Determine the (X, Y) coordinate at the center of the cell enclosing the given text.  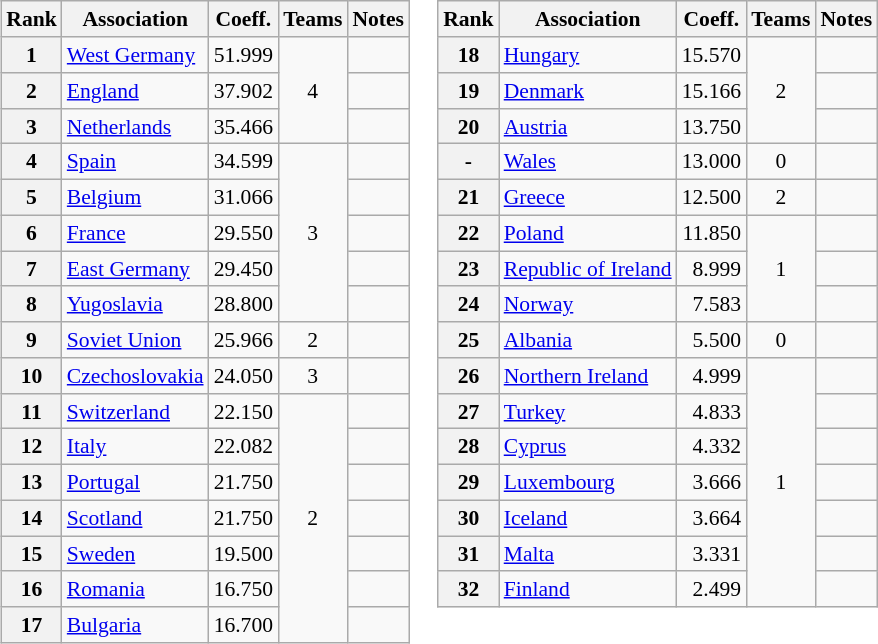
16.750 (244, 589)
23 (468, 269)
8.999 (712, 269)
Malta (588, 554)
11.850 (712, 233)
Hungary (588, 55)
Bulgaria (136, 625)
Belgium (136, 197)
Cyprus (588, 447)
22.082 (244, 447)
7 (32, 269)
5.500 (712, 340)
3.666 (712, 482)
15 (32, 554)
24.050 (244, 376)
2.499 (712, 589)
Denmark (588, 91)
19 (468, 91)
Greece (588, 197)
28.800 (244, 304)
25.966 (244, 340)
Sweden (136, 554)
Soviet Union (136, 340)
15.570 (712, 55)
Turkey (588, 411)
12 (32, 447)
Luxembourg (588, 482)
Czechoslovakia (136, 376)
22 (468, 233)
25 (468, 340)
34.599 (244, 162)
Albania (588, 340)
35.466 (244, 126)
29 (468, 482)
22.150 (244, 411)
East Germany (136, 269)
Portugal (136, 482)
27 (468, 411)
Finland (588, 589)
29.550 (244, 233)
- (468, 162)
24 (468, 304)
11 (32, 411)
21 (468, 197)
3.331 (712, 554)
Yugoslavia (136, 304)
16 (32, 589)
20 (468, 126)
Netherlands (136, 126)
England (136, 91)
18 (468, 55)
6 (32, 233)
37.902 (244, 91)
Switzerland (136, 411)
West Germany (136, 55)
Poland (588, 233)
Spain (136, 162)
16.700 (244, 625)
51.999 (244, 55)
Italy (136, 447)
Scotland (136, 518)
4.999 (712, 376)
31.066 (244, 197)
Romania (136, 589)
9 (32, 340)
France (136, 233)
3.664 (712, 518)
26 (468, 376)
Republic of Ireland (588, 269)
30 (468, 518)
Norway (588, 304)
8 (32, 304)
13.750 (712, 126)
7.583 (712, 304)
4.833 (712, 411)
17 (32, 625)
4.332 (712, 447)
19.500 (244, 554)
5 (32, 197)
Northern Ireland (588, 376)
13 (32, 482)
31 (468, 554)
14 (32, 518)
32 (468, 589)
28 (468, 447)
29.450 (244, 269)
13.000 (712, 162)
10 (32, 376)
Iceland (588, 518)
Wales (588, 162)
12.500 (712, 197)
15.166 (712, 91)
Austria (588, 126)
